Find where the given text appears and provide that cell's center as [X, Y] coordinate. 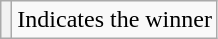
Indicates the winner [115, 20]
